Find where the given text appears and provide that cell's center as [x, y] coordinate. 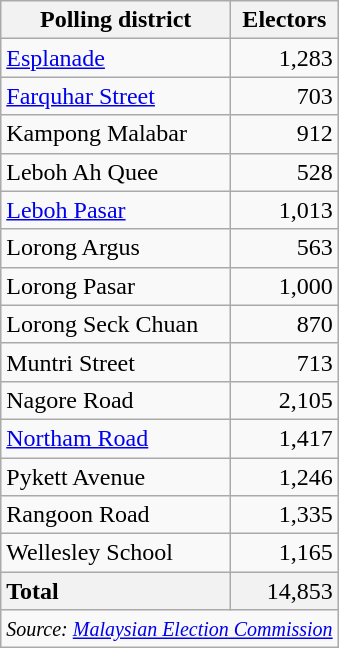
Electors [285, 20]
Pykett Avenue [116, 477]
1,246 [285, 477]
1,335 [285, 515]
14,853 [285, 591]
Total [116, 591]
Lorong Argus [116, 248]
Leboh Ah Quee [116, 172]
Lorong Seck Chuan [116, 324]
1,283 [285, 58]
1,165 [285, 553]
Muntri Street [116, 362]
Source: Malaysian Election Commission [170, 629]
563 [285, 248]
Farquhar Street [116, 96]
Kampong Malabar [116, 134]
912 [285, 134]
713 [285, 362]
1,417 [285, 438]
1,000 [285, 286]
Rangoon Road [116, 515]
528 [285, 172]
Northam Road [116, 438]
Lorong Pasar [116, 286]
Leboh Pasar [116, 210]
703 [285, 96]
1,013 [285, 210]
2,105 [285, 400]
Esplanade [116, 58]
Nagore Road [116, 400]
Wellesley School [116, 553]
870 [285, 324]
Polling district [116, 20]
